Determine the [X, Y] coordinate at the center of the cell enclosing the given text.  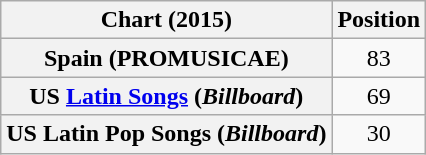
US Latin Pop Songs (Billboard) [166, 134]
Position [379, 20]
Spain (PROMUSICAE) [166, 58]
69 [379, 96]
US Latin Songs (Billboard) [166, 96]
83 [379, 58]
30 [379, 134]
Chart (2015) [166, 20]
